Pinpoint the cell where the given text exists, returning its (X, Y) midpoint coordinate. 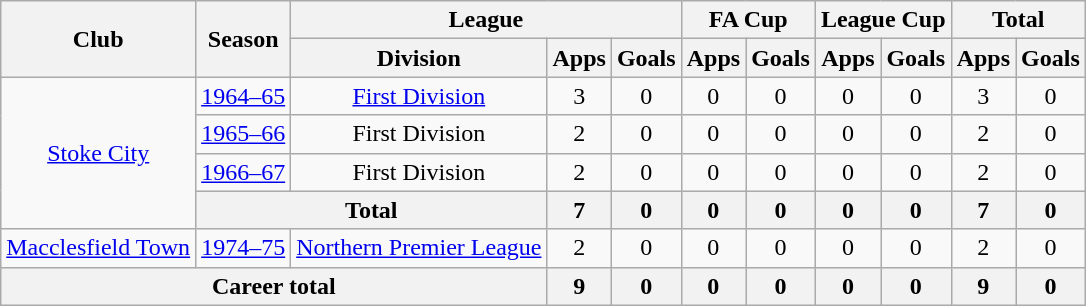
1966–67 (244, 172)
League Cup (883, 20)
FA Cup (748, 20)
1974–75 (244, 248)
1964–65 (244, 96)
Division (419, 58)
Stoke City (98, 153)
Northern Premier League (419, 248)
1965–66 (244, 134)
Career total (274, 286)
Macclesfield Town (98, 248)
League (486, 20)
Club (98, 39)
Season (244, 39)
